Determine the (X, Y) coordinate at the center of the cell enclosing the given text.  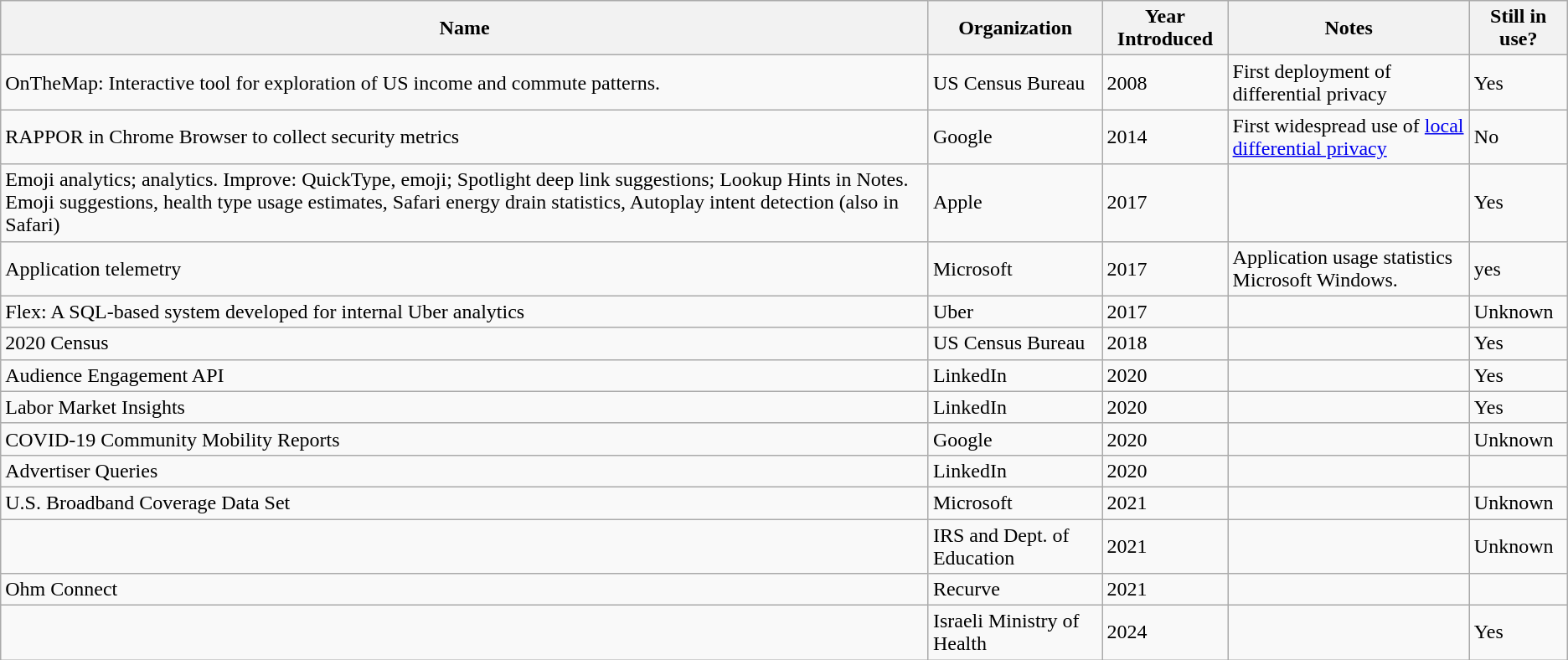
Audience Engagement API (465, 375)
Still in use? (1518, 28)
Uber (1015, 312)
2020 Census (465, 343)
Recurve (1015, 590)
Ohm Connect (465, 590)
OnTheMap: Interactive tool for exploration of US income and commute patterns. (465, 82)
Advertiser Queries (465, 471)
Labor Market Insights (465, 407)
No (1518, 137)
Application telemetry (465, 268)
Flex: A SQL-based system developed for internal Uber analytics (465, 312)
Name (465, 28)
Apple (1015, 203)
First deployment of differential privacy (1349, 82)
Year Introduced (1165, 28)
Notes (1349, 28)
RAPPOR in Chrome Browser to collect security metrics (465, 137)
Organization (1015, 28)
2014 (1165, 137)
2024 (1165, 633)
First widespread use of local differential privacy (1349, 137)
U.S. Broadband Coverage Data Set (465, 503)
IRS and Dept. of Education (1015, 546)
yes (1518, 268)
COVID-19 Community Mobility Reports (465, 439)
Application usage statistics Microsoft Windows. (1349, 268)
2018 (1165, 343)
2008 (1165, 82)
Israeli Ministry of Health (1015, 633)
